Return [X, Y] of the center of cell containing provided text 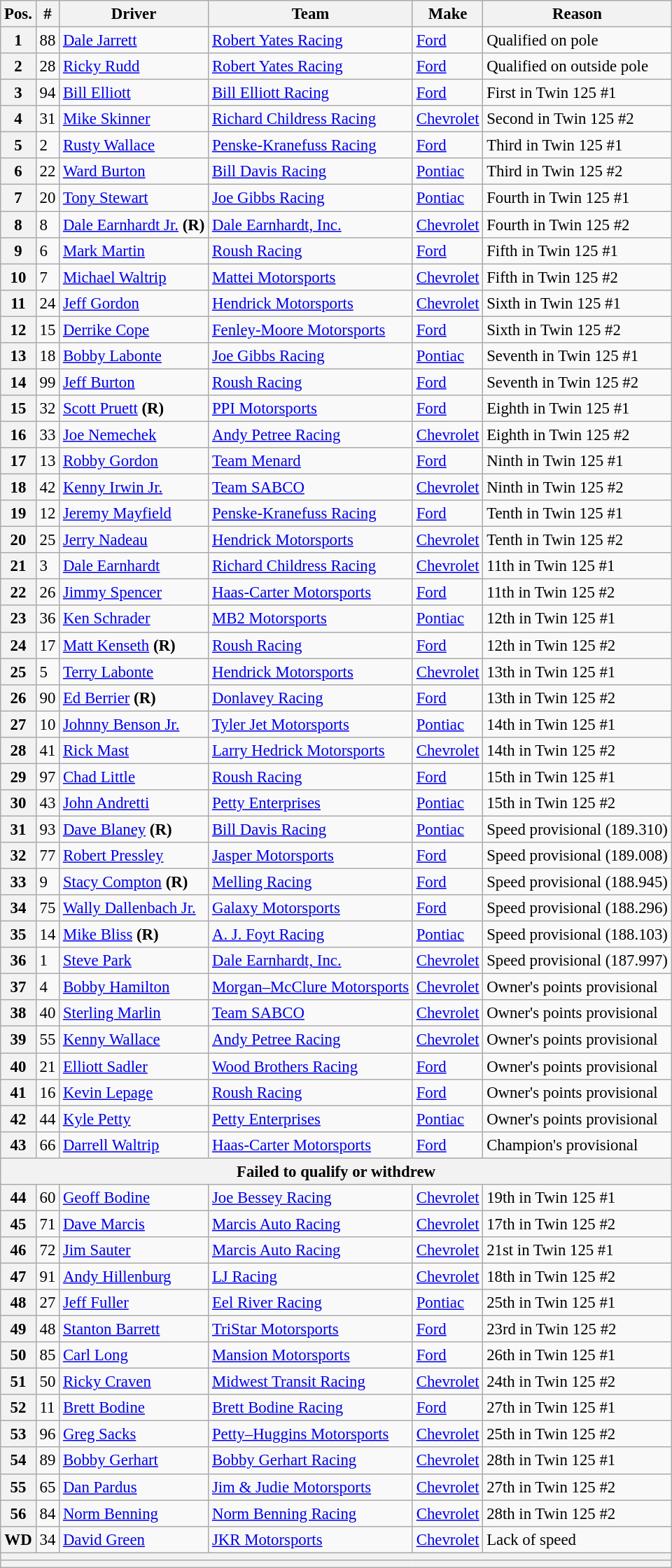
37 [18, 987]
Dave Marcis [134, 1224]
Derrike Cope [134, 330]
Dave Blaney (R) [134, 829]
Speed provisional (188.103) [577, 935]
Wally Dallenbach Jr. [134, 908]
Norm Benning [134, 1513]
72 [48, 1250]
LJ Racing [311, 1276]
91 [48, 1276]
Jeff Gordon [134, 303]
Galaxy Motorsports [311, 908]
Seventh in Twin 125 #1 [577, 356]
Brett Bodine Racing [311, 1408]
65 [48, 1487]
Tenth in Twin 125 #2 [577, 540]
52 [18, 1408]
MB2 Motorsports [311, 619]
John Andretti [134, 803]
Brett Bodine [134, 1408]
Jim Sauter [134, 1250]
51 [18, 1382]
Team [311, 14]
Make [447, 14]
11th in Twin 125 #2 [577, 593]
18th in Twin 125 #2 [577, 1276]
Fenley-Moore Motorsports [311, 330]
Petty–Huggins Motorsports [311, 1434]
Eighth in Twin 125 #1 [577, 409]
13th in Twin 125 #1 [577, 672]
# [48, 14]
Kenny Wallace [134, 1040]
Speed provisional (188.945) [577, 882]
Qualified on pole [577, 41]
Speed provisional (188.296) [577, 908]
99 [48, 382]
Kevin Lepage [134, 1092]
Dale Earnhardt Jr. (R) [134, 225]
Seventh in Twin 125 #2 [577, 382]
Michael Waltrip [134, 277]
19 [18, 514]
12th in Twin 125 #1 [577, 619]
Matt Kenseth (R) [134, 645]
28th in Twin 125 #2 [577, 1513]
15th in Twin 125 #2 [577, 803]
Andy Hillenburg [134, 1276]
First in Twin 125 #1 [577, 93]
Jeremy Mayfield [134, 514]
Mike Bliss (R) [134, 935]
Bill Elliott [134, 93]
47 [18, 1276]
77 [48, 856]
Driver [134, 14]
Jim & Judie Motorsports [311, 1487]
Speed provisional (187.997) [577, 961]
Team Menard [311, 461]
19th in Twin 125 #1 [577, 1198]
Champion's provisional [577, 1145]
25th in Twin 125 #1 [577, 1303]
Tenth in Twin 125 #1 [577, 514]
Jeff Fuller [134, 1303]
Larry Hedrick Motorsports [311, 751]
Bobby Gerhart Racing [311, 1461]
TriStar Motorsports [311, 1329]
Joe Nemechek [134, 435]
Johnny Benson Jr. [134, 724]
Scott Pruett (R) [134, 409]
89 [48, 1461]
Ninth in Twin 125 #1 [577, 461]
13th in Twin 125 #2 [577, 698]
93 [48, 829]
JKR Motorsports [311, 1539]
Rick Mast [134, 751]
30 [18, 803]
Dale Earnhardt [134, 566]
Chad Little [134, 777]
David Green [134, 1539]
Sterling Marlin [134, 1014]
Stacy Compton (R) [134, 882]
Steve Park [134, 961]
Third in Twin 125 #1 [577, 146]
Kyle Petty [134, 1119]
66 [48, 1145]
35 [18, 935]
Mike Skinner [134, 119]
Eighth in Twin 125 #2 [577, 435]
Fourth in Twin 125 #1 [577, 198]
Jerry Nadeau [134, 540]
Ken Schrader [134, 619]
Wood Brothers Racing [311, 1066]
46 [18, 1250]
28th in Twin 125 #1 [577, 1461]
Rusty Wallace [134, 146]
26th in Twin 125 #1 [577, 1355]
Second in Twin 125 #2 [577, 119]
49 [18, 1329]
Melling Racing [311, 882]
Norm Benning Racing [311, 1513]
Ward Burton [134, 171]
27th in Twin 125 #1 [577, 1408]
21st in Twin 125 #1 [577, 1250]
24th in Twin 125 #2 [577, 1382]
85 [48, 1355]
84 [48, 1513]
Bobby Gerhart [134, 1461]
Mansion Motorsports [311, 1355]
WD [18, 1539]
Ninth in Twin 125 #2 [577, 488]
Joe Bessey Racing [311, 1198]
56 [18, 1513]
38 [18, 1014]
Failed to qualify or withdrew [336, 1171]
29 [18, 777]
15th in Twin 125 #1 [577, 777]
Jeff Burton [134, 382]
Lack of speed [577, 1539]
96 [48, 1434]
Pos. [18, 14]
17th in Twin 125 #2 [577, 1224]
39 [18, 1040]
Reason [577, 14]
Eel River Racing [311, 1303]
Greg Sacks [134, 1434]
14th in Twin 125 #1 [577, 724]
Ricky Craven [134, 1382]
23rd in Twin 125 #2 [577, 1329]
Bill Elliott Racing [311, 93]
Third in Twin 125 #2 [577, 171]
11th in Twin 125 #1 [577, 566]
Mattei Motorsports [311, 277]
Elliott Sadler [134, 1066]
Darrell Waltrip [134, 1145]
Bobby Labonte [134, 356]
Stanton Barrett [134, 1329]
PPI Motorsports [311, 409]
Bobby Hamilton [134, 987]
Terry Labonte [134, 672]
25th in Twin 125 #2 [577, 1434]
71 [48, 1224]
Fifth in Twin 125 #1 [577, 250]
Dan Pardus [134, 1487]
Carl Long [134, 1355]
Fourth in Twin 125 #2 [577, 225]
Kenny Irwin Jr. [134, 488]
75 [48, 908]
Dale Jarrett [134, 41]
14th in Twin 125 #2 [577, 751]
Jasper Motorsports [311, 856]
54 [18, 1461]
A. J. Foyt Racing [311, 935]
27th in Twin 125 #2 [577, 1487]
23 [18, 619]
Ed Berrier (R) [134, 698]
53 [18, 1434]
Speed provisional (189.310) [577, 829]
Geoff Bodine [134, 1198]
Robert Pressley [134, 856]
Midwest Transit Racing [311, 1382]
Fifth in Twin 125 #2 [577, 277]
Mark Martin [134, 250]
Tony Stewart [134, 198]
12th in Twin 125 #2 [577, 645]
90 [48, 698]
Qualified on outside pole [577, 66]
97 [48, 777]
Tyler Jet Motorsports [311, 724]
Jimmy Spencer [134, 593]
88 [48, 41]
45 [18, 1224]
Speed provisional (189.008) [577, 856]
60 [48, 1198]
Sixth in Twin 125 #1 [577, 303]
94 [48, 93]
Robby Gordon [134, 461]
Ricky Rudd [134, 66]
Morgan–McClure Motorsports [311, 987]
Donlavey Racing [311, 698]
Sixth in Twin 125 #2 [577, 330]
